For the text-containing cell, return its midpoint in (x, y) coordinate format. 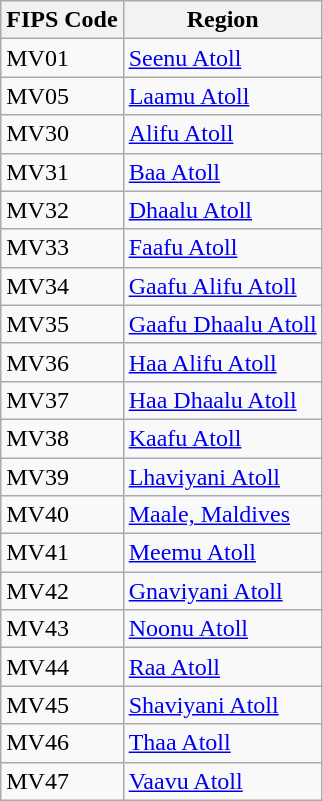
MV42 (62, 591)
Gaafu Dhaalu Atoll (222, 324)
FIPS Code (62, 20)
MV30 (62, 134)
Maale, Maldives (222, 515)
Baa Atoll (222, 172)
MV35 (62, 324)
Haa Alifu Atoll (222, 362)
Haa Dhaalu Atoll (222, 400)
MV41 (62, 553)
Seenu Atoll (222, 58)
MV45 (62, 705)
MV33 (62, 248)
MV47 (62, 781)
Laamu Atoll (222, 96)
Raa Atoll (222, 667)
Vaavu Atoll (222, 781)
MV31 (62, 172)
Gnaviyani Atoll (222, 591)
MV01 (62, 58)
Kaafu Atoll (222, 438)
MV36 (62, 362)
Faafu Atoll (222, 248)
Meemu Atoll (222, 553)
MV34 (62, 286)
MV32 (62, 210)
MV46 (62, 743)
MV44 (62, 667)
MV05 (62, 96)
MV37 (62, 400)
Gaafu Alifu Atoll (222, 286)
MV39 (62, 477)
Dhaalu Atoll (222, 210)
Alifu Atoll (222, 134)
Shaviyani Atoll (222, 705)
Region (222, 20)
MV38 (62, 438)
MV40 (62, 515)
Noonu Atoll (222, 629)
MV43 (62, 629)
Thaa Atoll (222, 743)
Lhaviyani Atoll (222, 477)
